Extract the (X, Y) coordinate from the center of the cell holding the provided text.  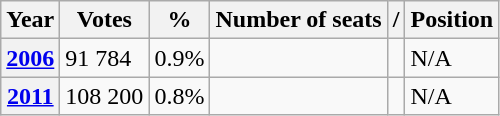
2011 (30, 96)
Year (30, 20)
91 784 (104, 58)
/ (396, 20)
0.8% (180, 96)
Position (452, 20)
Number of seats (298, 20)
Votes (104, 20)
108 200 (104, 96)
2006 (30, 58)
0.9% (180, 58)
% (180, 20)
